Find where the given text appears and provide that cell's center as (x, y) coordinate. 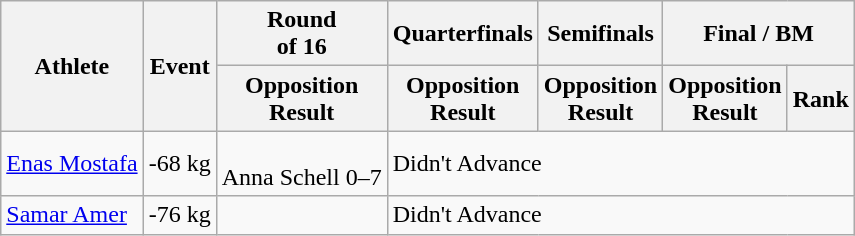
Samar Amer (72, 215)
Quarterfinals (462, 34)
Athlete (72, 66)
Enas Mostafa (72, 164)
-76 kg (180, 215)
Semifinals (600, 34)
Final / BM (759, 34)
Roundof 16 (302, 34)
-68 kg (180, 164)
Anna Schell 0–7 (302, 164)
Rank (820, 98)
Event (180, 66)
